Output the (x, y) coordinate of the center of the cell containing the given text.  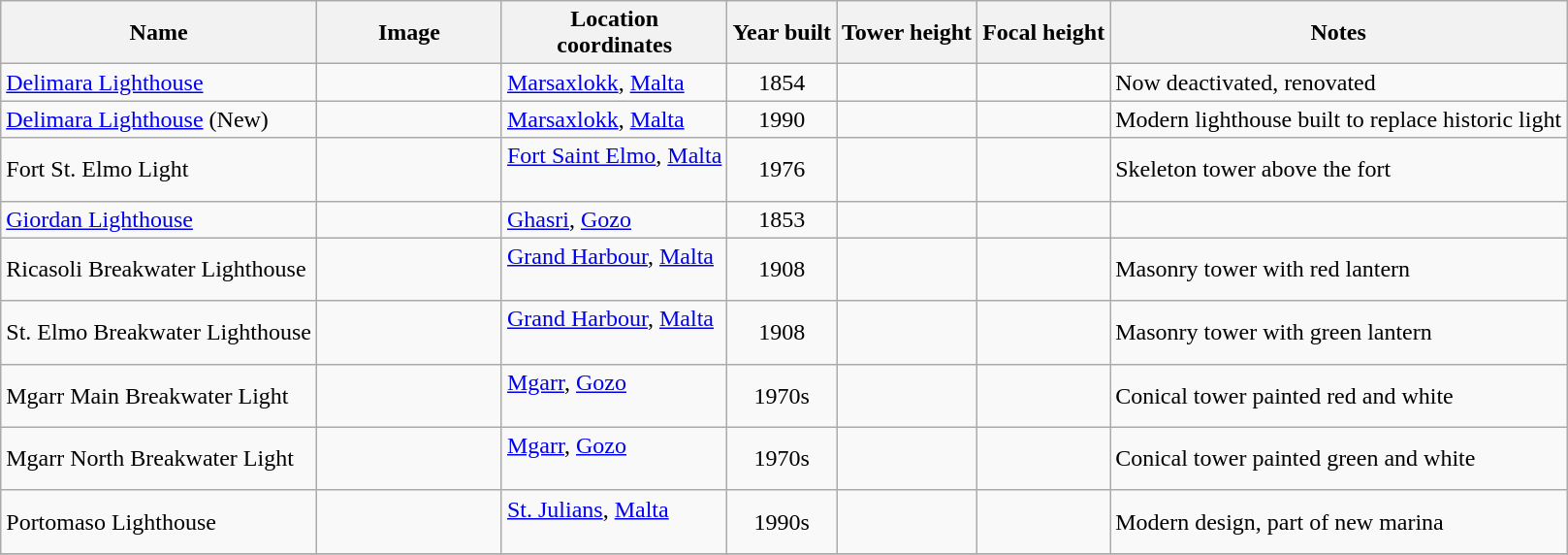
Fort Saint Elmo, Malta (614, 169)
1854 (782, 82)
Fort St. Elmo Light (159, 169)
1990 (782, 119)
Modern lighthouse built to replace historic light (1338, 119)
Portomaso Lighthouse (159, 522)
Masonry tower with green lantern (1338, 332)
Delimara Lighthouse (New) (159, 119)
Masonry tower with red lantern (1338, 270)
Year built (782, 33)
Now deactivated, renovated (1338, 82)
Focal height (1043, 33)
Mgarr North Breakwater Light (159, 458)
Name (159, 33)
1990s (782, 522)
Skeleton tower above the fort (1338, 169)
Ghasri, Gozo (614, 219)
Conical tower painted green and white (1338, 458)
Location coordinates (614, 33)
Modern design, part of new marina (1338, 522)
Conical tower painted red and white (1338, 396)
Mgarr Main Breakwater Light (159, 396)
1853 (782, 219)
Delimara Lighthouse (159, 82)
Tower height (908, 33)
Ricasoli Breakwater Lighthouse (159, 270)
Giordan Lighthouse (159, 219)
St. Elmo Breakwater Lighthouse (159, 332)
St. Julians, Malta (614, 522)
Notes (1338, 33)
1976 (782, 169)
Image (409, 33)
